For the text-containing cell, return its midpoint in (X, Y) coordinate format. 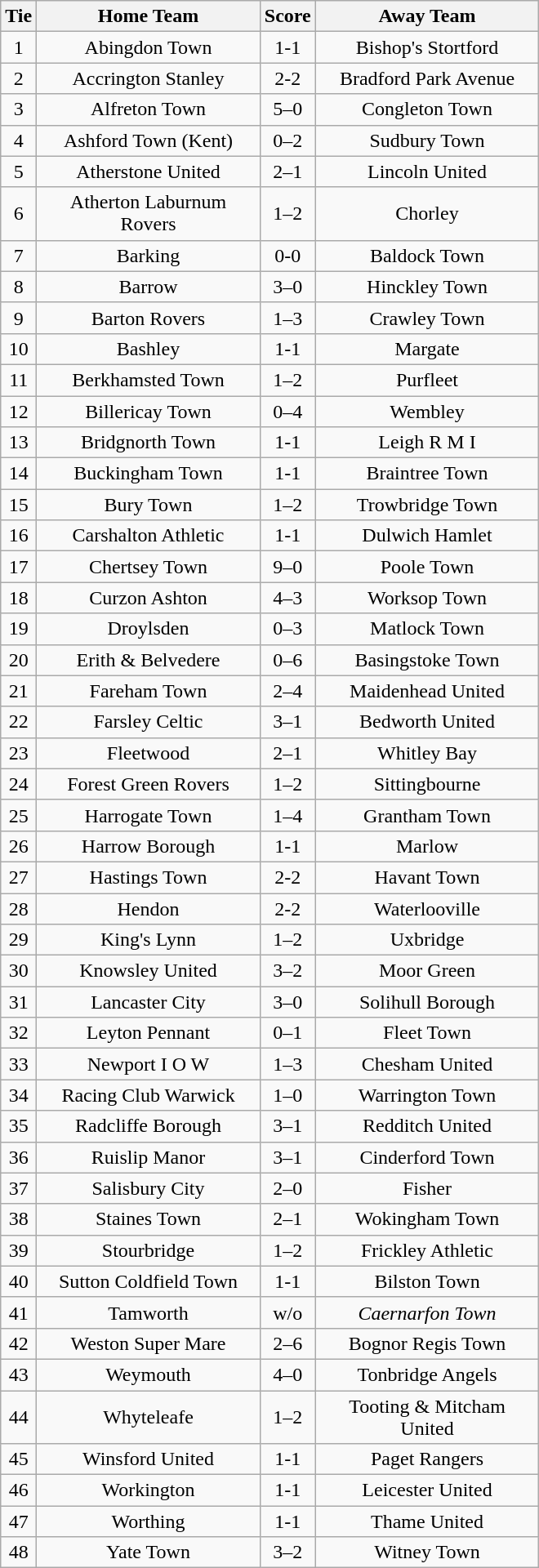
23 (19, 753)
Harrow Borough (149, 846)
Harrogate Town (149, 815)
Yate Town (149, 1552)
0–6 (287, 660)
Uxbridge (427, 940)
5–0 (287, 109)
Crawley Town (427, 318)
5 (19, 171)
2–0 (287, 1188)
19 (19, 629)
Fleet Town (427, 1033)
Workington (149, 1490)
Ruislip Manor (149, 1157)
48 (19, 1552)
Droylsden (149, 629)
Marlow (427, 846)
13 (19, 443)
Purfleet (427, 380)
Thame United (427, 1521)
46 (19, 1490)
Witney Town (427, 1552)
44 (19, 1416)
Trowbridge Town (427, 505)
Alfreton Town (149, 109)
Accrington Stanley (149, 78)
Winsford United (149, 1459)
Whyteleafe (149, 1416)
Poole Town (427, 567)
1–4 (287, 815)
21 (19, 691)
Abingdon Town (149, 47)
41 (19, 1312)
Barking (149, 256)
Matlock Town (427, 629)
Grantham Town (427, 815)
Bilston Town (427, 1281)
0–4 (287, 411)
26 (19, 846)
0–1 (287, 1033)
Weymouth (149, 1374)
Score (287, 16)
8 (19, 287)
1–0 (287, 1095)
25 (19, 815)
Barton Rovers (149, 318)
24 (19, 784)
Sutton Coldfield Town (149, 1281)
38 (19, 1219)
37 (19, 1188)
Staines Town (149, 1219)
Erith & Belvedere (149, 660)
w/o (287, 1312)
Ashford Town (Kent) (149, 140)
31 (19, 1002)
9–0 (287, 567)
Havant Town (427, 877)
Bashley (149, 349)
Dulwich Hamlet (427, 536)
Fisher (427, 1188)
Chesham United (427, 1064)
Bishop's Stortford (427, 47)
Tie (19, 16)
Leigh R M I (427, 443)
Stourbridge (149, 1250)
Congleton Town (427, 109)
Lincoln United (427, 171)
Worksop Town (427, 598)
20 (19, 660)
Hinckley Town (427, 287)
6 (19, 214)
16 (19, 536)
Cinderford Town (427, 1157)
Braintree Town (427, 474)
33 (19, 1064)
Berkhamsted Town (149, 380)
36 (19, 1157)
Paget Rangers (427, 1459)
7 (19, 256)
Weston Super Mare (149, 1343)
Tooting & Mitcham United (427, 1416)
Chorley (427, 214)
Waterlooville (427, 909)
Bradford Park Avenue (427, 78)
30 (19, 971)
2 (19, 78)
Leicester United (427, 1490)
47 (19, 1521)
34 (19, 1095)
Salisbury City (149, 1188)
Margate (427, 349)
Maidenhead United (427, 691)
40 (19, 1281)
17 (19, 567)
Fareham Town (149, 691)
Worthing (149, 1521)
14 (19, 474)
Lancaster City (149, 1002)
2–6 (287, 1343)
Bridgnorth Town (149, 443)
Racing Club Warwick (149, 1095)
35 (19, 1126)
Carshalton Athletic (149, 536)
Knowsley United (149, 971)
27 (19, 877)
Bedworth United (427, 722)
Curzon Ashton (149, 598)
Basingstoke Town (427, 660)
4–3 (287, 598)
Atherstone United (149, 171)
42 (19, 1343)
4–0 (287, 1374)
Tamworth (149, 1312)
Baldock Town (427, 256)
Solihull Borough (427, 1002)
Radcliffe Borough (149, 1126)
Frickley Athletic (427, 1250)
Bury Town (149, 505)
10 (19, 349)
28 (19, 909)
29 (19, 940)
King's Lynn (149, 940)
3 (19, 109)
1 (19, 47)
12 (19, 411)
Whitley Bay (427, 753)
45 (19, 1459)
Barrow (149, 287)
Farsley Celtic (149, 722)
39 (19, 1250)
Buckingham Town (149, 474)
0-0 (287, 256)
4 (19, 140)
Sudbury Town (427, 140)
Moor Green (427, 971)
22 (19, 722)
0–2 (287, 140)
Hendon (149, 909)
Atherton Laburnum Rovers (149, 214)
11 (19, 380)
0–3 (287, 629)
2–4 (287, 691)
Forest Green Rovers (149, 784)
15 (19, 505)
43 (19, 1374)
Wokingham Town (427, 1219)
Redditch United (427, 1126)
Newport I O W (149, 1064)
Home Team (149, 16)
Away Team (427, 16)
9 (19, 318)
Sittingbourne (427, 784)
Warrington Town (427, 1095)
Caernarfon Town (427, 1312)
18 (19, 598)
Tonbridge Angels (427, 1374)
Hastings Town (149, 877)
Bognor Regis Town (427, 1343)
Chertsey Town (149, 567)
32 (19, 1033)
Leyton Pennant (149, 1033)
Fleetwood (149, 753)
Billericay Town (149, 411)
Wembley (427, 411)
